Determine the (X, Y) coordinate at the center of the cell enclosing the given text.  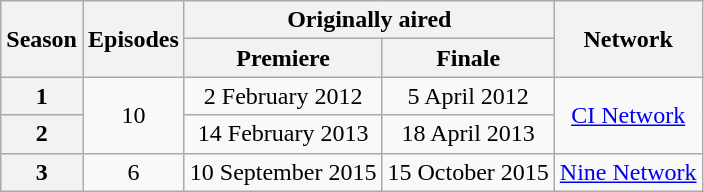
1 (42, 96)
CI Network (628, 115)
5 April 2012 (468, 96)
15 October 2015 (468, 172)
3 (42, 172)
Nine Network (628, 172)
14 February 2013 (283, 134)
2 (42, 134)
Finale (468, 58)
2 February 2012 (283, 96)
10 September 2015 (283, 172)
6 (133, 172)
Premiere (283, 58)
Network (628, 39)
Season (42, 39)
Episodes (133, 39)
18 April 2013 (468, 134)
10 (133, 115)
Originally aired (369, 20)
